Search for the cell housing the specified text and yield its (x, y) center coordinate. 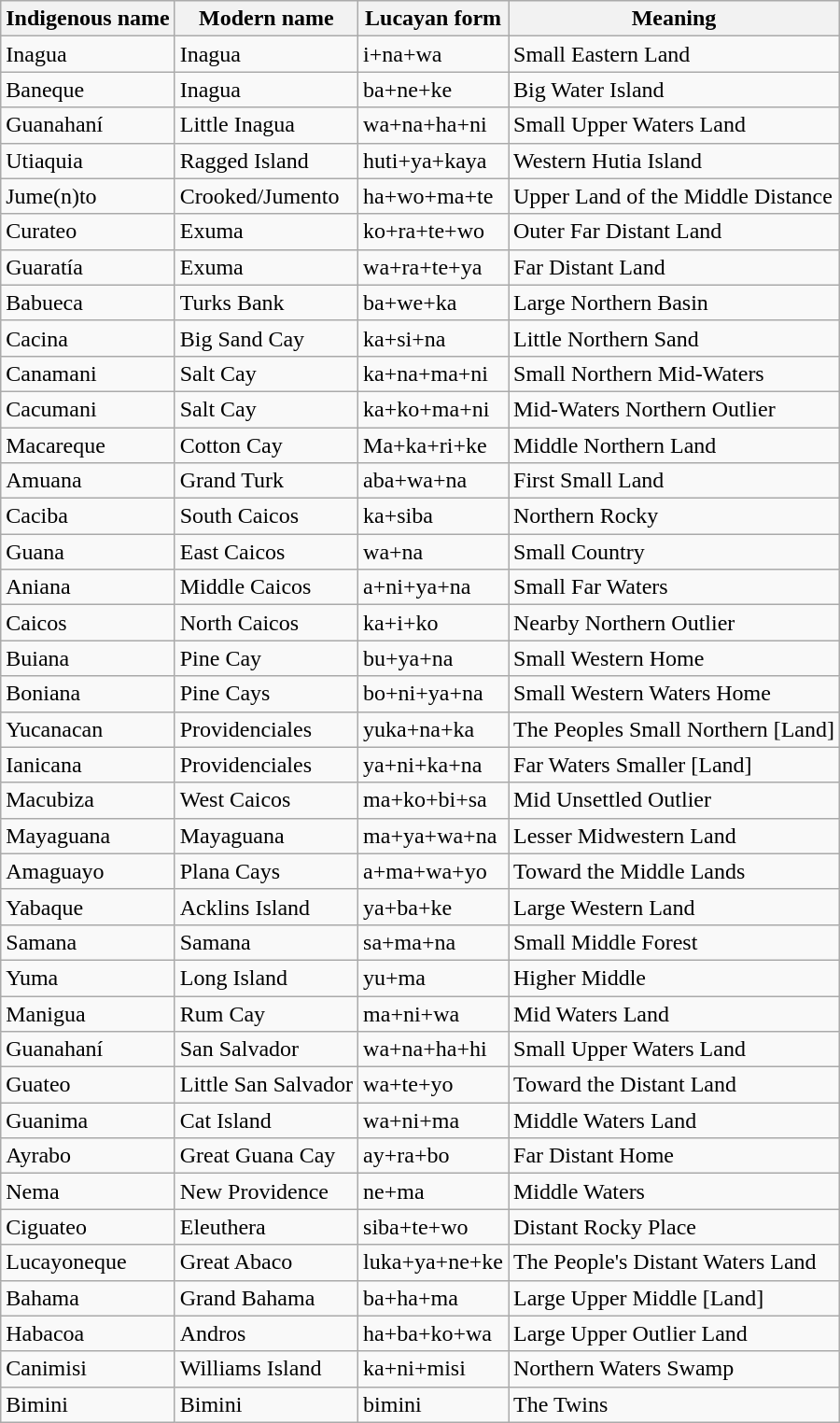
Plana Cays (266, 871)
Middle Waters (674, 1191)
Pine Cay (266, 658)
North Caicos (266, 623)
Ciguateo (88, 1227)
Lucayan form (433, 19)
Macareque (88, 445)
Meaning (674, 19)
bo+ni+ya+na (433, 694)
ma+ni+wa (433, 1013)
Buiana (88, 658)
Grand Bahama (266, 1298)
Macubiza (88, 800)
Lesser Midwestern Land (674, 836)
a+ma+wa+yo (433, 871)
Baneque (88, 90)
Rum Cay (266, 1013)
Far Distant Home (674, 1156)
Far Distant Land (674, 267)
Big Water Island (674, 90)
Cotton Cay (266, 445)
ya+ba+ke (433, 907)
West Caicos (266, 800)
Andros (266, 1333)
Yucanacan (88, 729)
Grand Turk (266, 481)
ma+ko+bi+sa (433, 800)
Turks Bank (266, 303)
ne+ma (433, 1191)
Amuana (88, 481)
Great Abaco (266, 1262)
Northern Waters Swamp (674, 1369)
Caciba (88, 516)
Indigenous name (88, 19)
ma+ya+wa+na (433, 836)
Small Middle Forest (674, 942)
Aniana (88, 587)
wa+ni+ma (433, 1120)
Great Guana Cay (266, 1156)
ko+ra+te+wo (433, 232)
Big Sand Cay (266, 338)
Habacoa (88, 1333)
ha+wo+ma+te (433, 196)
ba+ne+ke (433, 90)
Guateo (88, 1085)
ka+i+ko (433, 623)
Babueca (88, 303)
Eleuthera (266, 1227)
Canamani (88, 373)
Curateo (88, 232)
Williams Island (266, 1369)
South Caicos (266, 516)
wa+te+yo (433, 1085)
The Peoples Small Northern [Land] (674, 729)
Ayrabo (88, 1156)
ka+ni+misi (433, 1369)
Yuma (88, 978)
Canimisi (88, 1369)
Small Eastern Land (674, 54)
Little Inagua (266, 125)
Far Waters Smaller [Land] (674, 765)
Modern name (266, 19)
Nema (88, 1191)
Small Far Waters (674, 587)
Cacina (88, 338)
Large Western Land (674, 907)
Higher Middle (674, 978)
The People's Distant Waters Land (674, 1262)
San Salvador (266, 1050)
wa+na+ha+ni (433, 125)
aba+wa+na (433, 481)
Large Upper Outlier Land (674, 1333)
ka+ko+ma+ni (433, 409)
Western Hutia Island (674, 161)
Small Northern Mid-Waters (674, 373)
Ma+ka+ri+ke (433, 445)
The Twins (674, 1404)
Middle Waters Land (674, 1120)
Toward the Middle Lands (674, 871)
yuka+na+ka (433, 729)
Pine Cays (266, 694)
Middle Caicos (266, 587)
Guanima (88, 1120)
First Small Land (674, 481)
Lucayoneque (88, 1262)
bimini (433, 1404)
Small Western Home (674, 658)
Yabaque (88, 907)
Acklins Island (266, 907)
ka+si+na (433, 338)
Ianicana (88, 765)
Little Northern Sand (674, 338)
huti+ya+kaya (433, 161)
wa+na+ha+hi (433, 1050)
Guana (88, 552)
luka+ya+ne+ke (433, 1262)
Boniana (88, 694)
sa+ma+na (433, 942)
Cat Island (266, 1120)
Guaratía (88, 267)
Bahama (88, 1298)
East Caicos (266, 552)
Little San Salvador (266, 1085)
Middle Northern Land (674, 445)
Cacumani (88, 409)
ba+ha+ma (433, 1298)
siba+te+wo (433, 1227)
Small Western Waters Home (674, 694)
Nearby Northern Outlier (674, 623)
wa+ra+te+ya (433, 267)
ya+ni+ka+na (433, 765)
Upper Land of the Middle Distance (674, 196)
i+na+wa (433, 54)
Mid Unsettled Outlier (674, 800)
Utiaquia (88, 161)
Northern Rocky (674, 516)
Long Island (266, 978)
Manigua (88, 1013)
Large Upper Middle [Land] (674, 1298)
Amaguayo (88, 871)
ha+ba+ko+wa (433, 1333)
ay+ra+bo (433, 1156)
a+ni+ya+na (433, 587)
Large Northern Basin (674, 303)
Distant Rocky Place (674, 1227)
Caicos (88, 623)
Small Country (674, 552)
Mid Waters Land (674, 1013)
Jume(n)to (88, 196)
Crooked/Jumento (266, 196)
ka+siba (433, 516)
yu+ma (433, 978)
Mid-Waters Northern Outlier (674, 409)
New Providence (266, 1191)
bu+ya+na (433, 658)
Ragged Island (266, 161)
wa+na (433, 552)
ba+we+ka (433, 303)
Outer Far Distant Land (674, 232)
ka+na+ma+ni (433, 373)
Toward the Distant Land (674, 1085)
